Find where the given text appears and provide that cell's center as [X, Y] coordinate. 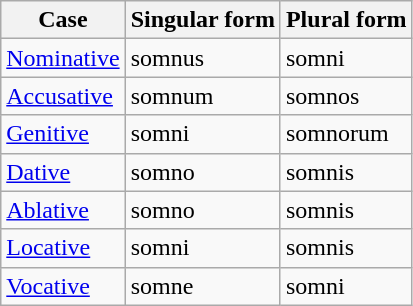
somnus [202, 58]
Case [63, 20]
Vocative [63, 286]
Locative [63, 248]
Dative [63, 172]
Plural form [346, 20]
somnos [346, 96]
Ablative [63, 210]
somnum [202, 96]
Nominative [63, 58]
somne [202, 286]
Genitive [63, 134]
Singular form [202, 20]
Accusative [63, 96]
somnorum [346, 134]
